Capture the cell that displays the provided text and extract its (X, Y) central coordinate. 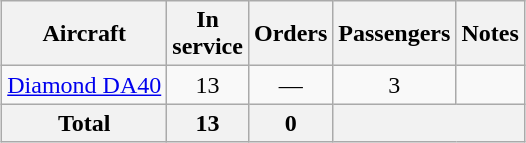
Aircraft (84, 34)
Total (84, 123)
3 (394, 85)
0 (290, 123)
Orders (290, 34)
Diamond DA40 (84, 85)
Notes (490, 34)
— (290, 85)
Passengers (394, 34)
In service (208, 34)
